Return (X, Y) of the center of cell containing provided text 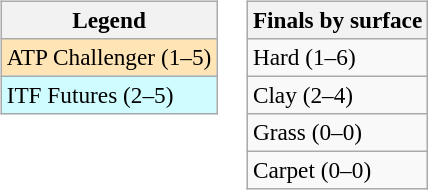
Clay (2–4) (337, 95)
ITF Futures (2–5) (108, 95)
Carpet (0–0) (337, 171)
Grass (0–0) (337, 133)
ATP Challenger (1–5) (108, 57)
Legend (108, 20)
Finals by surface (337, 20)
Hard (1–6) (337, 57)
